Output the (x, y) coordinate of the center of the cell containing the given text.  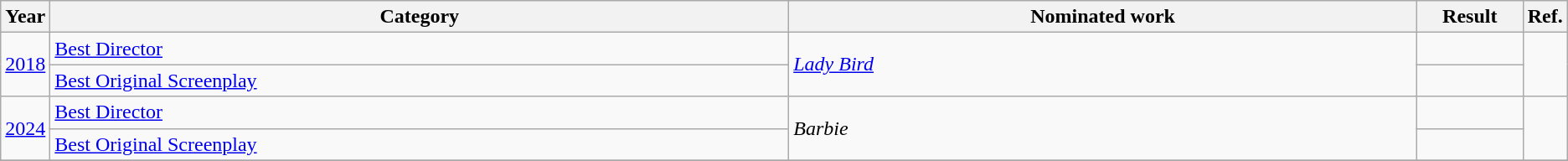
Result (1469, 17)
Category (420, 17)
Nominated work (1103, 17)
Barbie (1103, 128)
2018 (25, 65)
2024 (25, 128)
Lady Bird (1103, 65)
Year (25, 17)
Ref. (1545, 17)
